From the cell containing the given text, extract its center point as [X, Y] coordinate. 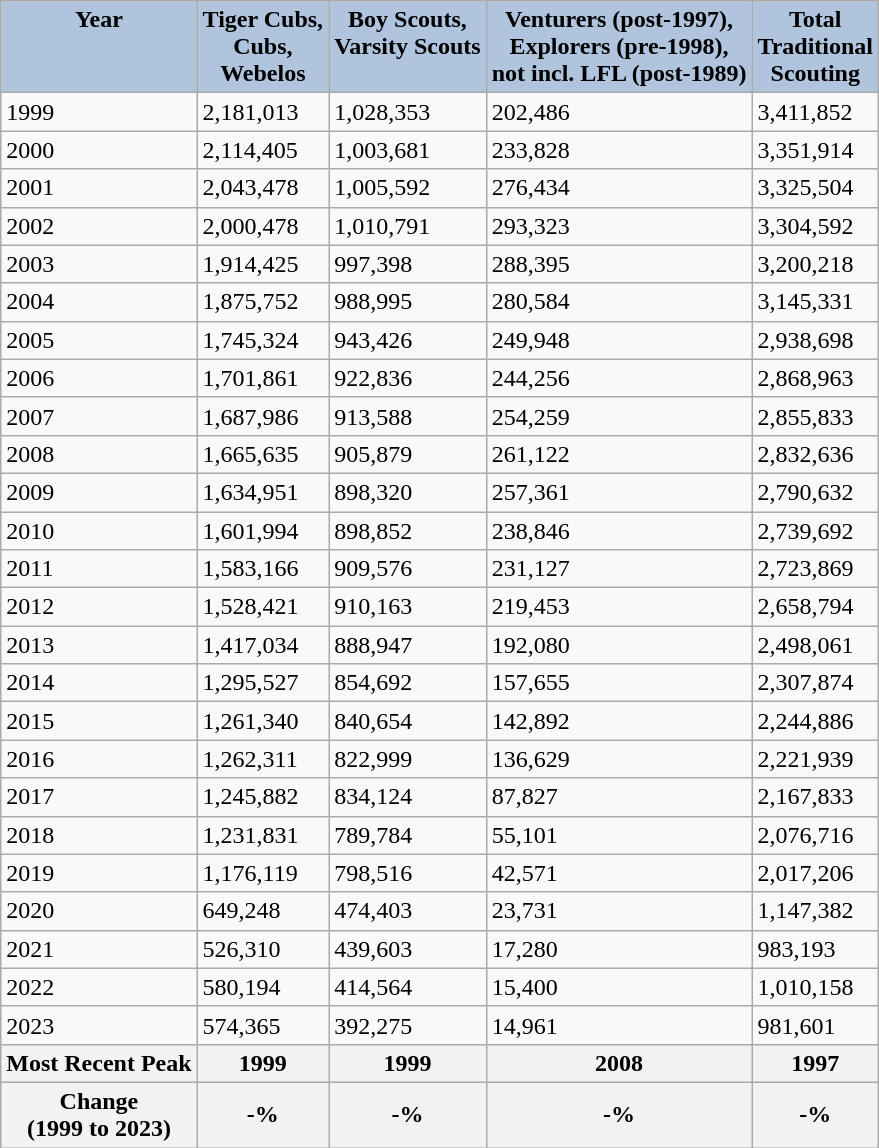
1,028,353 [408, 112]
909,576 [408, 569]
2,723,869 [816, 569]
2015 [99, 721]
2,307,874 [816, 683]
840,654 [408, 721]
2,017,206 [816, 873]
Boy Scouts,Varsity Scouts [408, 47]
1,005,592 [408, 188]
15,400 [619, 987]
2,221,939 [816, 759]
2016 [99, 759]
2,832,636 [816, 454]
580,194 [263, 987]
Tiger Cubs, Cubs, Webelos [263, 47]
414,564 [408, 987]
2,043,478 [263, 188]
2019 [99, 873]
2003 [99, 264]
157,655 [619, 683]
649,248 [263, 911]
1,634,951 [263, 492]
Most Recent Peak [99, 1063]
1,010,158 [816, 987]
1,003,681 [408, 150]
42,571 [619, 873]
1997 [816, 1063]
3,351,914 [816, 150]
2018 [99, 835]
574,365 [263, 1025]
1,745,324 [263, 340]
219,453 [619, 607]
1,245,882 [263, 797]
981,601 [816, 1025]
898,320 [408, 492]
2,114,405 [263, 150]
293,323 [619, 226]
2007 [99, 416]
2,167,833 [816, 797]
526,310 [263, 949]
988,995 [408, 302]
2014 [99, 683]
2,000,478 [263, 226]
1,601,994 [263, 531]
244,256 [619, 378]
1,687,986 [263, 416]
439,603 [408, 949]
2011 [99, 569]
2,938,698 [816, 340]
2006 [99, 378]
2013 [99, 645]
1,261,340 [263, 721]
14,961 [619, 1025]
3,200,218 [816, 264]
1,010,791 [408, 226]
1,665,635 [263, 454]
2,739,692 [816, 531]
136,629 [619, 759]
905,879 [408, 454]
888,947 [408, 645]
2022 [99, 987]
834,124 [408, 797]
1,262,311 [263, 759]
2004 [99, 302]
231,127 [619, 569]
1,528,421 [263, 607]
854,692 [408, 683]
2,658,794 [816, 607]
1,875,752 [263, 302]
17,280 [619, 949]
922,836 [408, 378]
822,999 [408, 759]
3,325,504 [816, 188]
238,846 [619, 531]
898,852 [408, 531]
2012 [99, 607]
3,304,592 [816, 226]
87,827 [619, 797]
943,426 [408, 340]
1,583,166 [263, 569]
2023 [99, 1025]
276,434 [619, 188]
2002 [99, 226]
1,417,034 [263, 645]
257,361 [619, 492]
2,181,013 [263, 112]
1,176,119 [263, 873]
2,498,061 [816, 645]
2000 [99, 150]
2009 [99, 492]
2020 [99, 911]
789,784 [408, 835]
2,244,886 [816, 721]
3,145,331 [816, 302]
2001 [99, 188]
798,516 [408, 873]
254,259 [619, 416]
2017 [99, 797]
249,948 [619, 340]
1,701,861 [263, 378]
261,122 [619, 454]
Year [99, 47]
2,076,716 [816, 835]
55,101 [619, 835]
1,147,382 [816, 911]
3,411,852 [816, 112]
910,163 [408, 607]
913,588 [408, 416]
983,193 [816, 949]
233,828 [619, 150]
2005 [99, 340]
280,584 [619, 302]
Venturers (post-1997), Explorers (pre-1998), not incl. LFL (post-1989) [619, 47]
2,868,963 [816, 378]
288,395 [619, 264]
997,398 [408, 264]
2,855,833 [816, 416]
2,790,632 [816, 492]
392,275 [408, 1025]
2010 [99, 531]
TotalTraditionalScouting [816, 47]
Change (1999 to 2023) [99, 1114]
1,231,831 [263, 835]
1,295,527 [263, 683]
2021 [99, 949]
1,914,425 [263, 264]
474,403 [408, 911]
202,486 [619, 112]
192,080 [619, 645]
23,731 [619, 911]
142,892 [619, 721]
